Extract the [X, Y] coordinate from the center of the cell holding the provided text.  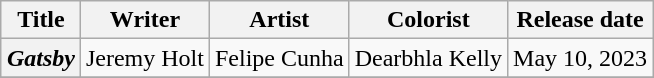
Colorist [428, 20]
Felipe Cunha [279, 58]
Title [40, 20]
Gatsby [40, 58]
Dearbhla Kelly [428, 58]
Release date [580, 20]
May 10, 2023 [580, 58]
Artist [279, 20]
Jeremy Holt [144, 58]
Writer [144, 20]
